Scan for the cell matching the given text and deliver its (x, y) coordinate at center. 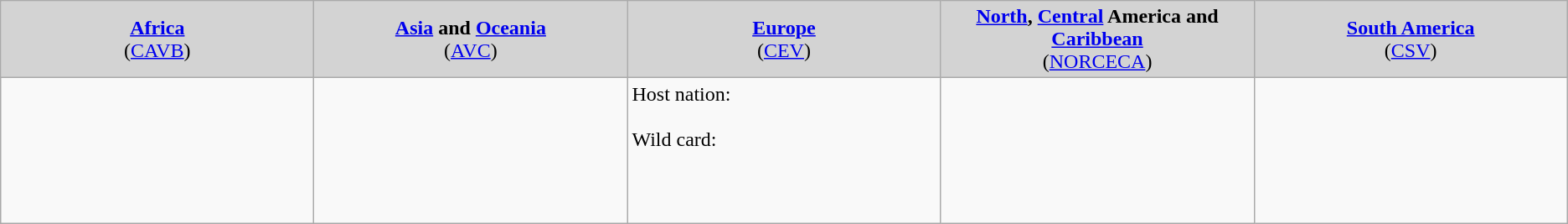
North, Central America and Caribbean(NORCECA) (1097, 39)
Asia and Oceania(AVC) (471, 39)
South America(CSV) (1411, 39)
Host nation: Wild card: (784, 151)
Africa(CAVB) (157, 39)
Europe(CEV) (784, 39)
